Identify which cell holds the provided text, then report its [x, y] central coordinate. 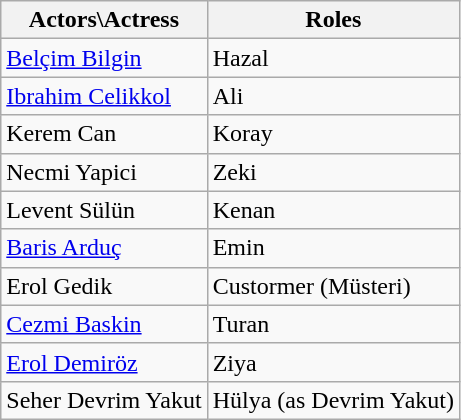
Cezmi Baskin [104, 324]
Kenan [333, 210]
Hülya (as Devrim Yakut) [333, 400]
Turan [333, 324]
Koray [333, 134]
Roles [333, 20]
Actors\Actress [104, 20]
Zeki [333, 172]
Emin [333, 248]
Levent Sülün [104, 210]
Custormer (Müsteri) [333, 286]
Ziya [333, 362]
Belçim Bilgin [104, 58]
Ali [333, 96]
Hazal [333, 58]
Kerem Can [104, 134]
Erol Demiröz [104, 362]
Erol Gedik [104, 286]
Necmi Yapici [104, 172]
Seher Devrim Yakut [104, 400]
Baris Arduç [104, 248]
Ibrahim Celikkol [104, 96]
